Provide the [x, y] coordinate of the cell's center where the given text is located.  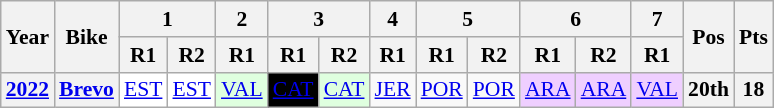
Pos [708, 36]
4 [393, 19]
Bike [86, 36]
5 [468, 19]
JER [393, 90]
6 [576, 19]
20th [708, 90]
3 [319, 19]
Year [28, 36]
1 [168, 19]
7 [657, 19]
18 [754, 90]
Brevo [86, 90]
2022 [28, 90]
Pts [754, 36]
2 [242, 19]
